Pinpoint the cell where the given text exists, returning its [X, Y] midpoint coordinate. 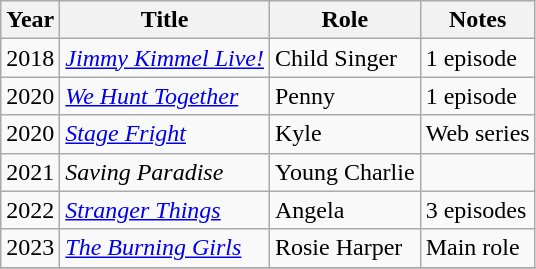
Kyle [344, 134]
Saving Paradise [165, 172]
Rosie Harper [344, 248]
Jimmy Kimmel Live! [165, 58]
2018 [30, 58]
Title [165, 20]
Role [344, 20]
Stage Fright [165, 134]
3 episodes [478, 210]
Year [30, 20]
Penny [344, 96]
Child Singer [344, 58]
Stranger Things [165, 210]
The Burning Girls [165, 248]
Angela [344, 210]
2021 [30, 172]
2023 [30, 248]
Young Charlie [344, 172]
2022 [30, 210]
Main role [478, 248]
Web series [478, 134]
Notes [478, 20]
We Hunt Together [165, 96]
